Return the (X, Y) coordinate for the center point of the cell that contains the specified text.  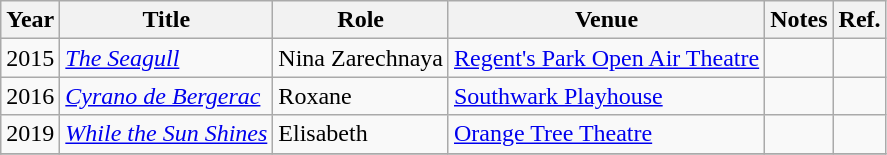
Role (361, 20)
Ref. (860, 20)
Southwark Playhouse (606, 96)
Venue (606, 20)
Year (30, 20)
The Seagull (166, 58)
Roxane (361, 96)
While the Sun Shines (166, 134)
2016 (30, 96)
Elisabeth (361, 134)
Notes (799, 20)
Cyrano de Bergerac (166, 96)
Title (166, 20)
Nina Zarechnaya (361, 58)
Orange Tree Theatre (606, 134)
2019 (30, 134)
Regent's Park Open Air Theatre (606, 58)
2015 (30, 58)
